Find where the given text appears and provide that cell's center as [X, Y] coordinate. 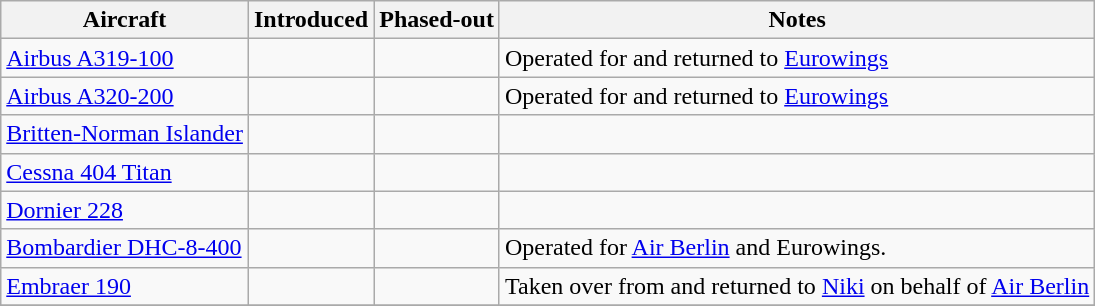
Airbus A319-100 [125, 58]
Aircraft [125, 20]
Operated for Air Berlin and Eurowings. [796, 248]
Taken over from and returned to Niki on behalf of Air Berlin [796, 286]
Dornier 228 [125, 210]
Phased-out [437, 20]
Britten-Norman Islander [125, 134]
Cessna 404 Titan [125, 172]
Notes [796, 20]
Embraer 190 [125, 286]
Introduced [310, 20]
Bombardier DHC-8-400 [125, 248]
Airbus A320-200 [125, 96]
